Find where the given text appears and provide that cell's center as (X, Y) coordinate. 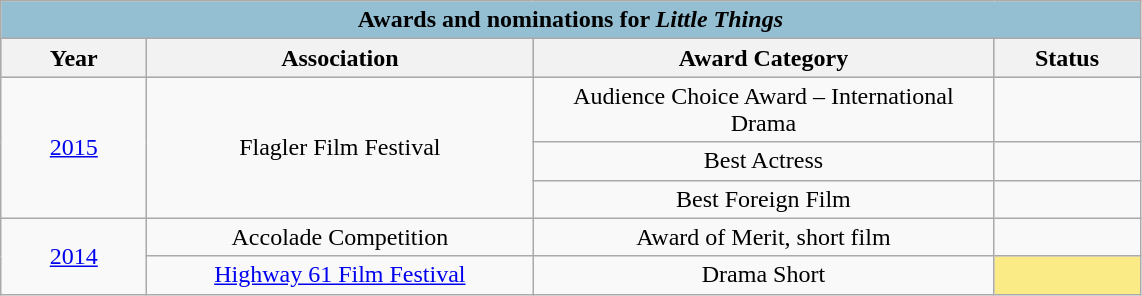
2015 (74, 148)
Best Actress (764, 161)
Awards and nominations for Little Things (570, 20)
Audience Choice Award – International Drama (764, 110)
Accolade Competition (340, 237)
2014 (74, 256)
Drama Short (764, 275)
Award Category (764, 58)
Highway 61 Film Festival (340, 275)
Year (74, 58)
Flagler Film Festival (340, 148)
Status (1067, 58)
Best Foreign Film (764, 199)
Association (340, 58)
Award of Merit, short film (764, 237)
